Output the (x, y) coordinate of the center of the cell containing the given text.  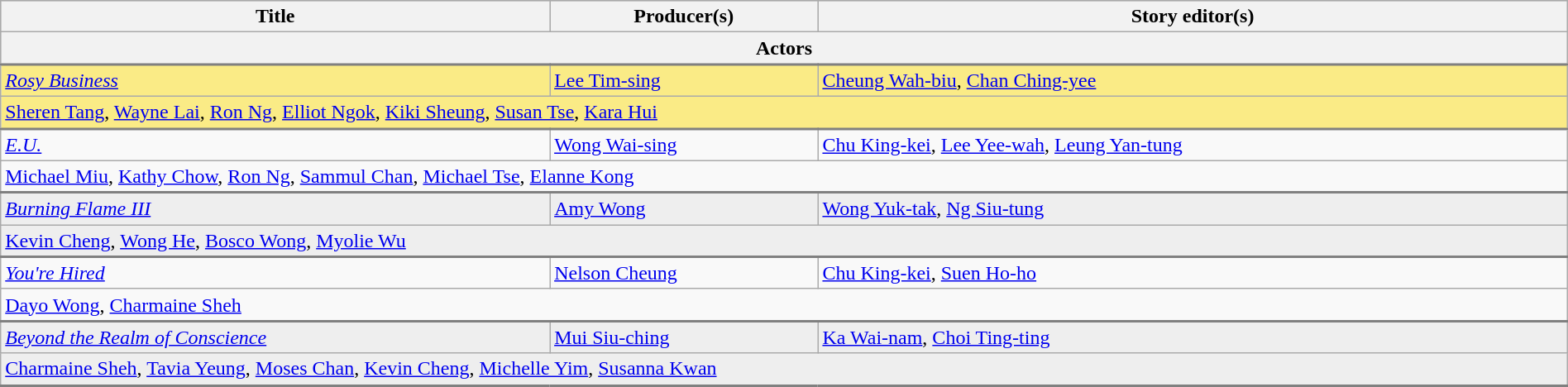
Actors (784, 48)
Michael Miu, Kathy Chow, Ron Ng, Sammul Chan, Michael Tse, Elanne Kong (784, 177)
Chu King-kei, Lee Yee-wah, Leung Yan-tung (1193, 144)
Charmaine Sheh, Tavia Yeung, Moses Chan, Kevin Cheng, Michelle Yim, Susanna Kwan (784, 369)
Beyond the Realm of Conscience (275, 337)
Lee Tim-sing (684, 81)
Wong Wai-sing (684, 144)
Story editor(s) (1193, 17)
Amy Wong (684, 208)
Kevin Cheng, Wong He, Bosco Wong, Myolie Wu (784, 241)
Ka Wai-nam, Choi Ting-ting (1193, 337)
Chu King-kei, Suen Ho-ho (1193, 273)
E.U. (275, 144)
Title (275, 17)
Dayo Wong, Charmaine Sheh (784, 304)
You're Hired (275, 273)
Mui Siu-ching (684, 337)
Burning Flame III (275, 208)
Wong Yuk-tak, Ng Siu-tung (1193, 208)
Sheren Tang, Wayne Lai, Ron Ng, Elliot Ngok, Kiki Sheung, Susan Tse, Kara Hui (784, 112)
Cheung Wah-biu, Chan Ching-yee (1193, 81)
Producer(s) (684, 17)
Nelson Cheung (684, 273)
Rosy Business (275, 81)
